Provide the (x, y) coordinate of the cell's center where the given text is located.  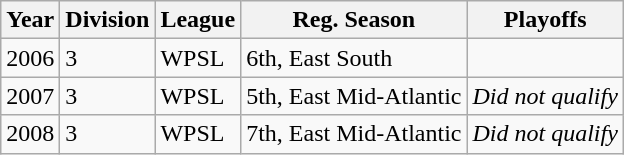
2007 (30, 96)
Reg. Season (354, 20)
Playoffs (545, 20)
Year (30, 20)
League (198, 20)
2008 (30, 134)
5th, East Mid-Atlantic (354, 96)
2006 (30, 58)
7th, East Mid-Atlantic (354, 134)
6th, East South (354, 58)
Division (108, 20)
